Find where the given text appears and provide that cell's center as (X, Y) coordinate. 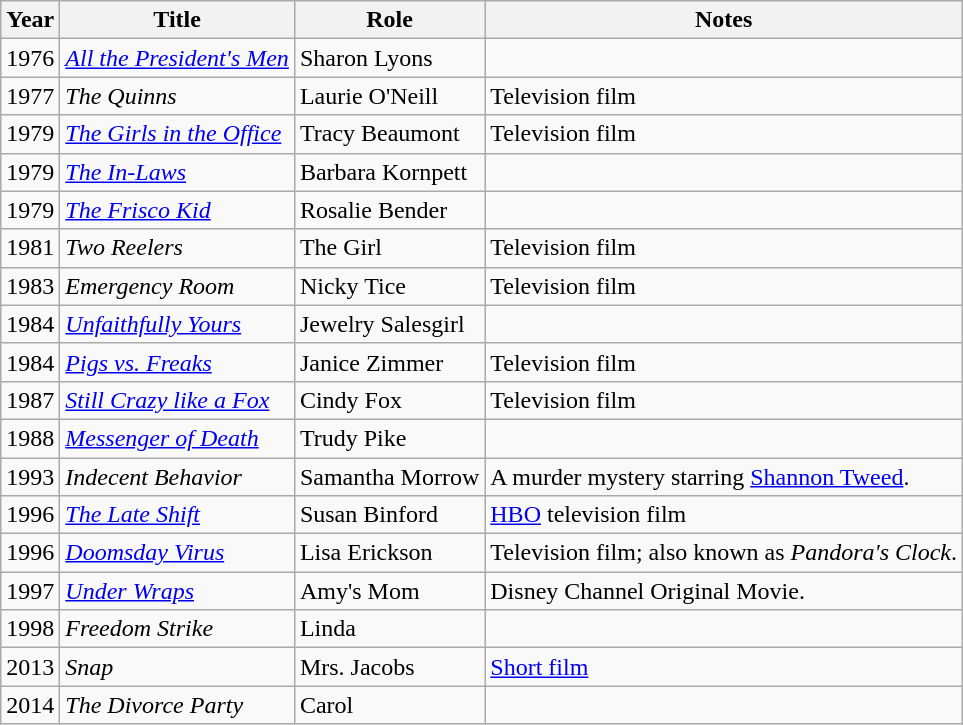
Samantha Morrow (389, 477)
Short film (724, 667)
Emergency Room (178, 286)
Susan Binford (389, 515)
1987 (30, 400)
The Girls in the Office (178, 134)
The Girl (389, 248)
Two Reelers (178, 248)
Lisa Erickson (389, 553)
Still Crazy like a Fox (178, 400)
Title (178, 20)
Mrs. Jacobs (389, 667)
Television film; also known as Pandora's Clock. (724, 553)
Disney Channel Original Movie. (724, 591)
1988 (30, 438)
Freedom Strike (178, 629)
Tracy Beaumont (389, 134)
1983 (30, 286)
Amy's Mom (389, 591)
2014 (30, 705)
1977 (30, 96)
Carol (389, 705)
Barbara Kornpett (389, 172)
The Frisco Kid (178, 210)
The Divorce Party (178, 705)
Nicky Tice (389, 286)
All the President's Men (178, 58)
Messenger of Death (178, 438)
Under Wraps (178, 591)
1998 (30, 629)
Pigs vs. Freaks (178, 362)
Role (389, 20)
Jewelry Salesgirl (389, 324)
The In-Laws (178, 172)
Laurie O'Neill (389, 96)
A murder mystery starring Shannon Tweed. (724, 477)
Sharon Lyons (389, 58)
The Late Shift (178, 515)
1993 (30, 477)
Indecent Behavior (178, 477)
1981 (30, 248)
The Quinns (178, 96)
Janice Zimmer (389, 362)
Unfaithfully Yours (178, 324)
1976 (30, 58)
Rosalie Bender (389, 210)
Doomsday Virus (178, 553)
2013 (30, 667)
Year (30, 20)
Snap (178, 667)
Linda (389, 629)
Notes (724, 20)
HBO television film (724, 515)
Trudy Pike (389, 438)
Cindy Fox (389, 400)
1997 (30, 591)
